Locate the cell with the specified text and output its (X, Y) center coordinate. 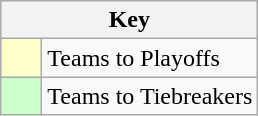
Teams to Playoffs (150, 58)
Teams to Tiebreakers (150, 96)
Key (130, 20)
